For the text-containing cell, return its midpoint in (X, Y) coordinate format. 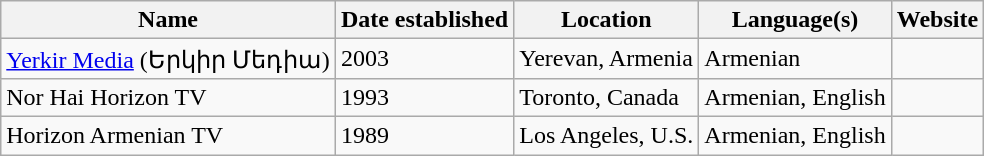
Website (937, 20)
Los Angeles, U.S. (606, 135)
Name (168, 20)
Toronto, Canada (606, 97)
Date established (424, 20)
2003 (424, 59)
Yerevan, Armenia (606, 59)
Location (606, 20)
1989 (424, 135)
Nor Hai Horizon TV (168, 97)
Yerkir Media (Երկիր Մեդիա) (168, 59)
Armenian (795, 59)
1993 (424, 97)
Horizon Armenian TV (168, 135)
Language(s) (795, 20)
